For the text-containing cell, return its midpoint in (X, Y) coordinate format. 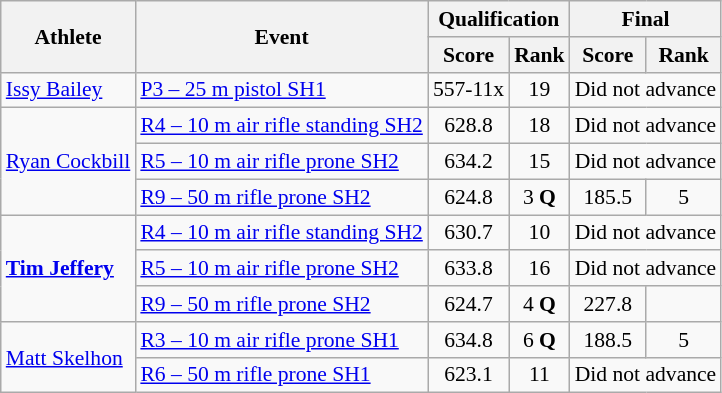
P3 – 25 m pistol SH1 (282, 90)
Qualification (499, 19)
Athlete (68, 36)
623.1 (468, 375)
4 Q (540, 304)
15 (540, 162)
Issy Bailey (68, 90)
624.8 (468, 197)
227.8 (608, 304)
185.5 (608, 197)
557-11x (468, 90)
10 (540, 233)
630.7 (468, 233)
R3 – 10 m air rifle prone SH1 (282, 340)
Matt Skelhon (68, 358)
Tim Jeffery (68, 268)
11 (540, 375)
624.7 (468, 304)
19 (540, 90)
6 Q (540, 340)
Event (282, 36)
Final (646, 19)
R6 – 50 m rifle prone SH1 (282, 375)
16 (540, 269)
18 (540, 126)
633.8 (468, 269)
3 Q (540, 197)
Ryan Cockbill (68, 162)
628.8 (468, 126)
188.5 (608, 340)
634.8 (468, 340)
634.2 (468, 162)
